Provide the (x, y) coordinate of the cell's center where the given text is located.  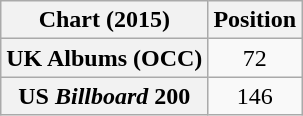
72 (255, 58)
US Billboard 200 (104, 96)
Chart (2015) (104, 20)
UK Albums (OCC) (104, 58)
146 (255, 96)
Position (255, 20)
